Detect which cell encompasses the target text, then output its [X, Y] center coordinate. 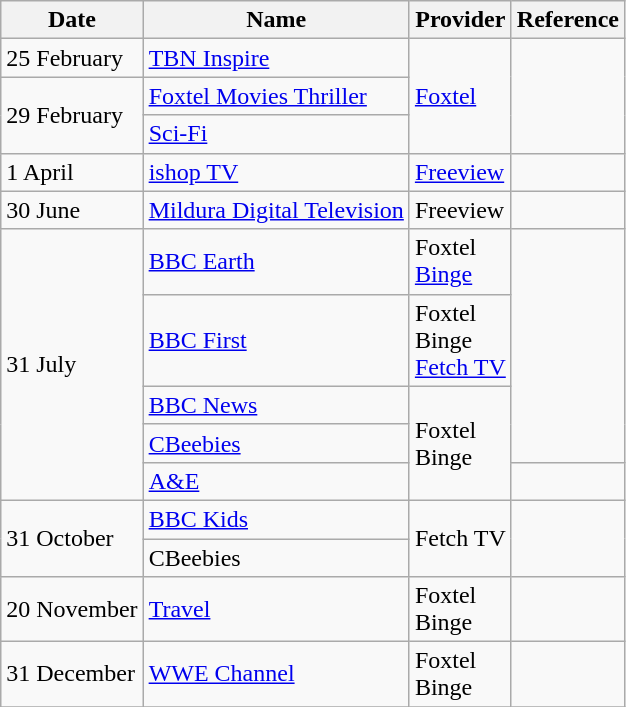
Foxtel Movies Thriller [276, 96]
Name [276, 20]
31 October [72, 538]
Foxtel [460, 96]
31 December [72, 674]
BBC News [276, 405]
30 June [72, 210]
ishop TV [276, 172]
TBN Inspire [276, 58]
Fetch TV [460, 538]
20 November [72, 610]
WWE Channel [276, 674]
FoxtelBingeFetch TV [460, 340]
BBC First [276, 340]
Provider [460, 20]
A&E [276, 481]
Date [72, 20]
1 April [72, 172]
25 February [72, 58]
Reference [568, 20]
31 July [72, 364]
BBC Earth [276, 262]
Mildura Digital Television [276, 210]
Travel [276, 610]
Sci-Fi [276, 134]
BBC Kids [276, 519]
29 February [72, 115]
